Return (X, Y) of the center of cell containing provided text 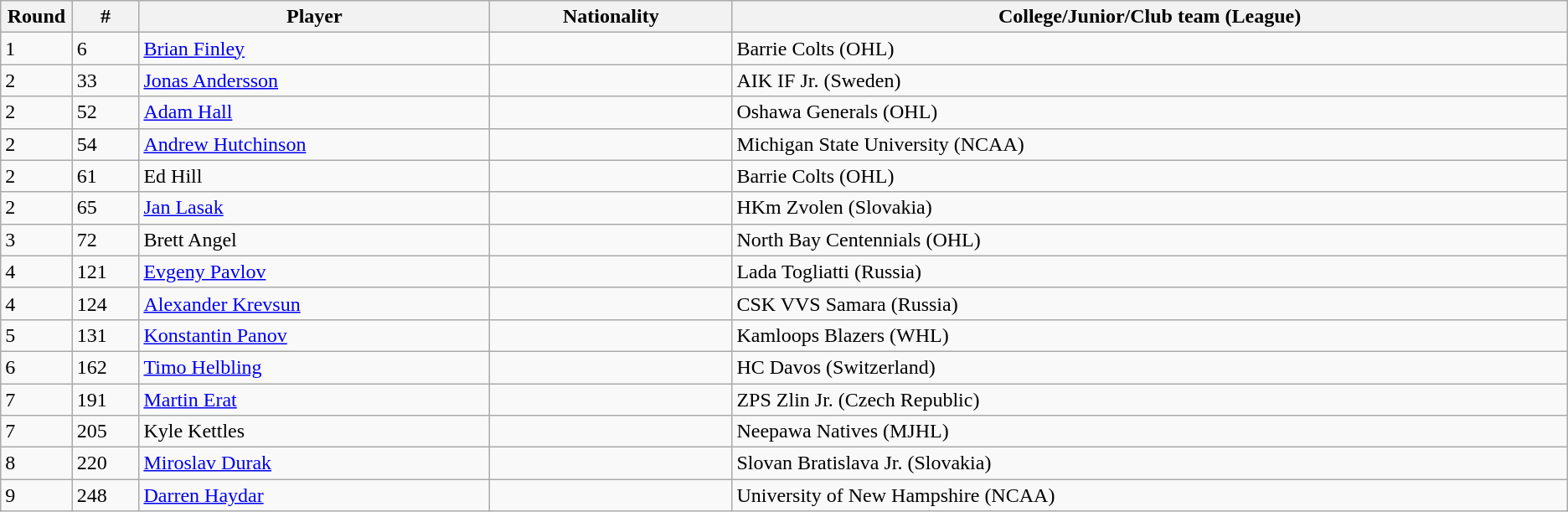
9 (37, 495)
131 (106, 335)
AIK IF Jr. (Sweden) (1149, 80)
5 (37, 335)
HC Davos (Switzerland) (1149, 367)
33 (106, 80)
Brett Angel (315, 240)
121 (106, 272)
Kyle Kettles (315, 432)
248 (106, 495)
Jan Lasak (315, 208)
61 (106, 176)
# (106, 17)
220 (106, 463)
1 (37, 49)
College/Junior/Club team (League) (1149, 17)
HKm Zvolen (Slovakia) (1149, 208)
Jonas Andersson (315, 80)
162 (106, 367)
ZPS Zlin Jr. (Czech Republic) (1149, 400)
Nationality (611, 17)
Round (37, 17)
Slovan Bratislava Jr. (Slovakia) (1149, 463)
Alexander Krevsun (315, 303)
Ed Hill (315, 176)
Martin Erat (315, 400)
8 (37, 463)
191 (106, 400)
Timo Helbling (315, 367)
72 (106, 240)
Miroslav Durak (315, 463)
205 (106, 432)
Andrew Hutchinson (315, 144)
Michigan State University (NCAA) (1149, 144)
Lada Togliatti (Russia) (1149, 272)
Konstantin Panov (315, 335)
Brian Finley (315, 49)
Player (315, 17)
65 (106, 208)
Darren Haydar (315, 495)
3 (37, 240)
Adam Hall (315, 112)
Oshawa Generals (OHL) (1149, 112)
52 (106, 112)
CSK VVS Samara (Russia) (1149, 303)
Evgeny Pavlov (315, 272)
Neepawa Natives (MJHL) (1149, 432)
Kamloops Blazers (WHL) (1149, 335)
124 (106, 303)
University of New Hampshire (NCAA) (1149, 495)
North Bay Centennials (OHL) (1149, 240)
54 (106, 144)
